Determine the (x, y) coordinate at the center of the cell enclosing the given text.  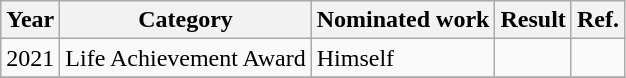
Life Achievement Award (186, 58)
2021 (30, 58)
Himself (403, 58)
Year (30, 20)
Nominated work (403, 20)
Result (533, 20)
Ref. (598, 20)
Category (186, 20)
